Locate the cell with the specified text and output its [X, Y] center coordinate. 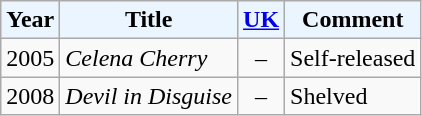
2005 [30, 58]
Shelved [353, 96]
Comment [353, 20]
2008 [30, 96]
Self-released [353, 58]
Year [30, 20]
UK [262, 20]
Celena Cherry [149, 58]
Devil in Disguise [149, 96]
Title [149, 20]
